For the text-containing cell, return its midpoint in (X, Y) coordinate format. 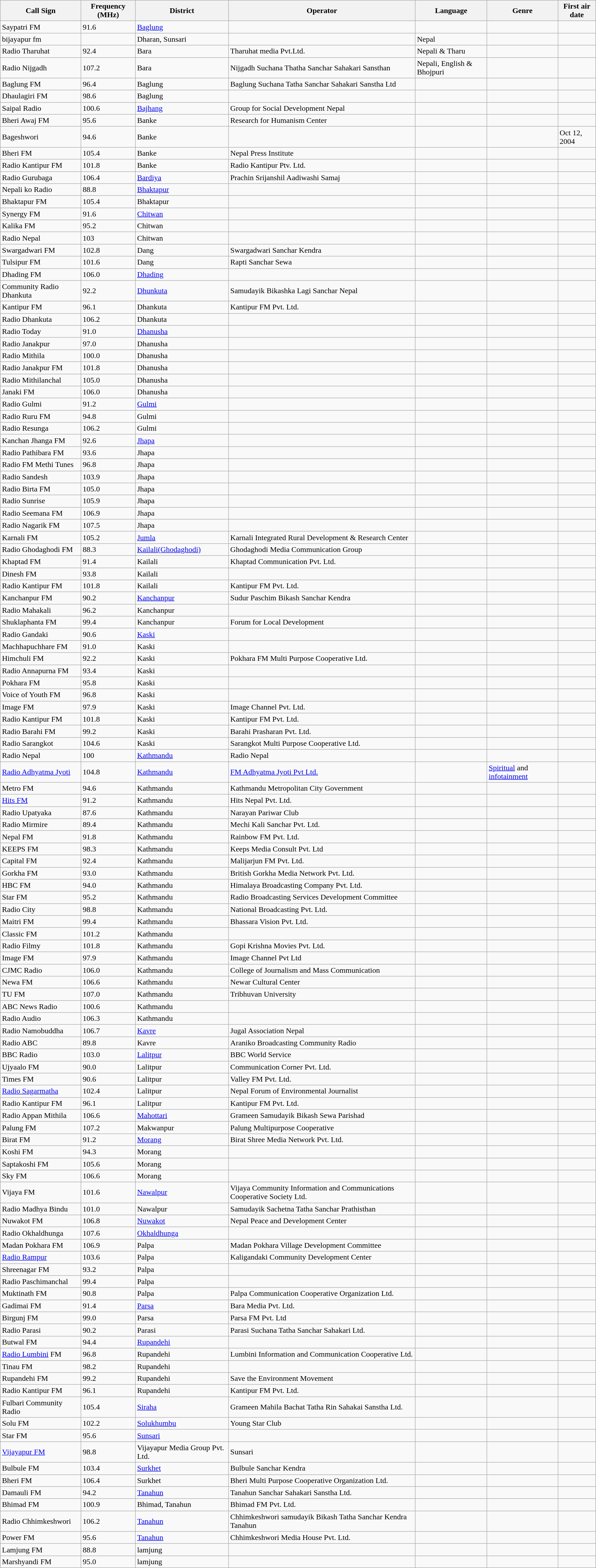
Radio Sunrise (41, 501)
Communication Corner Pvt. Ltd. (322, 1067)
Image Channel Pvt Ltd (322, 958)
Bhaktapur FM (41, 202)
Young Star Club (322, 1423)
Dhaulagiri FM (41, 96)
100.9 (108, 1505)
Radio Sarangkot (41, 743)
Chhimkeshwori Media House Pvt. Ltd. (322, 1537)
Radio Broadcasting Services Development Committee (322, 897)
91.8 (108, 837)
Tinau FM (41, 1367)
Classic FM (41, 934)
Damauli FM (41, 1493)
Call Sign (41, 11)
Vijayapur Media Group Pvt. Ltd. (182, 1452)
Sarangkot Multi Purpose Cooperative Ltd. (322, 743)
Vijaya FM (41, 1192)
Dhading (182, 274)
Bulbule FM (41, 1468)
93.2 (108, 1269)
Radio Today (41, 331)
Nuwakot FM (41, 1221)
Makwanpur (182, 1127)
Parsa FM Pvt. Ltd (322, 1318)
Radio Upatyaka (41, 813)
98.6 (108, 96)
Radio Audio (41, 1019)
Karnali Integrated Rural Development & Research Center (322, 537)
89.4 (108, 825)
106.3 (108, 1019)
Radio Appan Mithila (41, 1115)
Capital FM (41, 861)
Ghodaghodi Media Communication Group (322, 549)
Synergy FM (41, 214)
Metro FM (41, 788)
Dhading FM (41, 274)
Radio Lumbini FM (41, 1354)
Radio Okhaldhunga (41, 1233)
Radio Janakpur (41, 343)
94.3 (108, 1152)
Tribhuvan University (322, 994)
Keeps Media Consult Pvt. Ltd (322, 849)
107.5 (108, 525)
97.0 (108, 343)
Butwal FM (41, 1342)
Pokhara FM Multi Purpose Cooperative Ltd. (322, 659)
Janaki FM (41, 392)
bijayapur fm (41, 39)
Kantipur FM (41, 307)
Solu FM (41, 1423)
98.3 (108, 849)
Radio Mithilanchal (41, 380)
Bhimad FM Pvt. Ltd. (322, 1505)
Radio Janakpur FM (41, 368)
Radio Gandaki (41, 634)
Group for Social Development Nepal (322, 108)
Save the Environment Movement (322, 1379)
103.6 (108, 1257)
Radio Pathibara FM (41, 453)
Nepal FM (41, 837)
Kathmandu Metropolitan City Government (322, 788)
Bhimad, Tanahun (182, 1505)
Voice of Youth FM (41, 695)
First air date (577, 11)
Radio Nagarik FM (41, 525)
Nepal Press Institute (322, 153)
87.6 (108, 813)
Times FM (41, 1079)
Rainbow FM Pvt. Ltd. (322, 837)
107.6 (108, 1233)
College of Journalism and Mass Communication (322, 970)
Palpa Communication Cooperative Organization Ltd. (322, 1294)
TU FM (41, 994)
CJMC Radio (41, 970)
Malijarjun FM Pvt. Ltd. (322, 861)
Mahottari (182, 1115)
Nijgadh Suchana Thatha Sanchar Sahakari Sansthan (322, 67)
Forum for Local Development (322, 622)
Swargadwari FM (41, 250)
Bhimad FM (41, 1505)
Tulsipur FM (41, 262)
95.0 (108, 1562)
Nepal Peace and Development Center (322, 1221)
Parasi Suchana Tatha Sanchar Sahakari Ltd. (322, 1330)
Radio Madhya Bindu (41, 1209)
Dinesh FM (41, 574)
Jumla (182, 537)
94.8 (108, 416)
Grameen Samudayik Bikash Sewa Parishad (322, 1115)
Radio ABC (41, 1043)
Muktinath FM (41, 1294)
Shuklaphanta FM (41, 622)
90.8 (108, 1294)
Bheri Awaj FM (41, 120)
Saipal Radio (41, 108)
Radio Sagarmatha (41, 1091)
Birat Shree Media Network Pvt. Ltd. (322, 1140)
Okhaldhunga (182, 1233)
107.0 (108, 994)
Kanchanpur FM (41, 598)
Sky FM (41, 1176)
106.7 (108, 1031)
Oct 12, 2004 (577, 137)
Radio Paschimanchal (41, 1282)
Radio Gurubaga (41, 177)
Palung FM (41, 1127)
103.9 (108, 477)
Mechi Kali Sanchar Pvt. Ltd. (322, 825)
Maitri FM (41, 922)
Fulbari Community Radio (41, 1407)
Radio City (41, 909)
Radio Ghodaghodi FM (41, 549)
Himalaya Broadcasting Company Pvt. Ltd. (322, 885)
Radio Filmy (41, 946)
Khaptad Communication Pvt. Ltd. (322, 562)
Grameen Mahila Bachat Tatha Rin Sahakai Sanstha Ltd. (322, 1407)
Gopi Krishna Movies Pvt. Ltd. (322, 946)
BBC World Service (322, 1055)
Dharan, Sunsari (182, 39)
Language (451, 11)
Radio Gulmi (41, 404)
Nepali ko Radio (41, 190)
103 (108, 238)
Nepali & Tharu (451, 51)
FM Adhyatma Jyoti Pvt Ltd. (322, 772)
Nepal Forum of Environmental Journalist (322, 1091)
Marshyandi FM (41, 1562)
Bheri Multi Purpose Cooperative Organization Ltd. (322, 1480)
Palung Multipurpose Cooperative (322, 1127)
105.2 (108, 537)
Genre (523, 11)
106.8 (108, 1221)
Radio Kantipur Ptv. Ltd. (322, 165)
Radio Ruru FM (41, 416)
HBC FM (41, 885)
Newar Cultural Center (322, 982)
Baglung FM (41, 84)
KEEPS FM (41, 849)
Kanchan Jhanga FM (41, 441)
Nepal (451, 39)
Research for Humanism Center (322, 120)
103.4 (108, 1468)
Nuwakot (182, 1221)
Dhunkuta (182, 291)
Radio Adhyatma Jyoti (41, 772)
Radio Chhimkeshwori (41, 1521)
Rapti Sanchar Sewa (322, 262)
Bara Media Pvt. Ltd. (322, 1306)
93.8 (108, 574)
Radio Parasi (41, 1330)
Operator (322, 11)
Birat FM (41, 1140)
Bulbule Sanchar Kendra (322, 1468)
Spiritual and infotainment (523, 772)
Parasi (182, 1330)
Kailali(Ghodaghodi) (182, 549)
British Gorkha Media Network Pvt. Ltd. (322, 873)
96.2 (108, 610)
Araniko Broadcasting Community Radio (322, 1043)
Radio Seemana FM (41, 513)
Baglung Suchana Tatha Sanchar Sahakari Sanstha Ltd (322, 84)
103.0 (108, 1055)
Vijayapur FM (41, 1452)
Radio Resunga (41, 428)
94.0 (108, 885)
Madan Pokhara Village Development Committee (322, 1245)
102.4 (108, 1091)
Barahi Prasharan Pvt. Ltd. (322, 731)
100 (108, 755)
Siraha (182, 1407)
Bardiya (182, 177)
Lamjung FM (41, 1550)
89.8 (108, 1043)
Radio Sandesh (41, 477)
Radio Nijgadh (41, 67)
90.0 (108, 1067)
National Broadcasting Pvt. Ltd. (322, 909)
Chhimkeshwori samudayik Bikash Tatha Sanchar Kendra Tanahun (322, 1521)
Swargadwari Sanchar Kendra (322, 250)
Tharuhat media Pvt.Ltd. (322, 51)
Sudur Paschim Bikash Sanchar Kendra (322, 598)
Gorkha FM (41, 873)
104.6 (108, 743)
Radio Birta FM (41, 489)
105.6 (108, 1164)
Koshi FM (41, 1152)
Radio Annapurna FM (41, 671)
88.3 (108, 549)
Lumbini Information and Communication Cooperative Ltd. (322, 1354)
Radio Mahakali (41, 610)
Vijaya Community Information and Communications Cooperative Society Ltd. (322, 1192)
Bhassara Vision Pvt. Ltd. (322, 922)
102.8 (108, 250)
93.0 (108, 873)
Prachin Srijanshil Aadiwashi Samaj (322, 177)
Samudayik Sachetna Tatha Sanchar Prathisthan (322, 1209)
Saptakoshi FM (41, 1164)
District (182, 11)
Radio Mithila (41, 356)
99.0 (108, 1318)
BBC Radio (41, 1055)
104.8 (108, 772)
Hits Nepal Pvt. Ltd. (322, 801)
95.8 (108, 683)
Madan Pokhara FM (41, 1245)
Birgunj FM (41, 1318)
Valley FM Pvt. Ltd. (322, 1079)
Narayan Pariwar Club (322, 813)
102.2 (108, 1423)
Radio Rampur (41, 1257)
101.0 (108, 1209)
Power FM (41, 1537)
Radio Tharuhat (41, 51)
93.6 (108, 453)
Saypatri FM (41, 27)
Radio Dhankuta (41, 319)
Radio Mirmire (41, 825)
ABC News Radio (41, 1006)
93.4 (108, 671)
94.2 (108, 1493)
98.2 (108, 1367)
92.6 (108, 441)
Radio FM Methi Tunes (41, 465)
Bajhang (182, 108)
Tanahun Sanchar Sahakari Sanstha Ltd. (322, 1493)
Kalika FM (41, 226)
94.4 (108, 1342)
Kaligandaki Community Development Center (322, 1257)
Bageshwori (41, 137)
Solukhumbu (182, 1423)
Samudayik Bikashka Lagi Sanchar Nepal (322, 291)
Frequency (MHz) (108, 11)
Radio Namobuddha (41, 1031)
Pokhara FM (41, 683)
Karnali FM (41, 537)
Shreenagar FM (41, 1269)
Rupandehi FM (41, 1379)
105.9 (108, 501)
Ujyaalo FM (41, 1067)
Jugal Association Nepal (322, 1031)
Gadimai FM (41, 1306)
Newa FM (41, 982)
Image Channel Pvt. Ltd. (322, 707)
96.4 (108, 84)
Machhapuchhare FM (41, 646)
Himchuli FM (41, 659)
101.2 (108, 934)
Community Radio Dhankuta (41, 291)
Nepali, English & Bhojpuri (451, 67)
100.0 (108, 356)
Radio Barahi FM (41, 731)
Khaptad FM (41, 562)
Hits FM (41, 801)
